Return (x, y) of the center of cell containing provided text 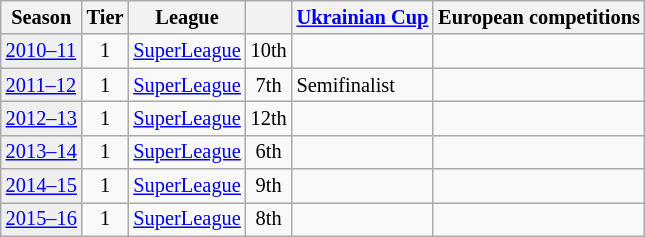
7th (269, 85)
8th (269, 219)
Ukrainian Cup (363, 17)
2015–16 (42, 219)
2011–12 (42, 85)
Season (42, 17)
12th (269, 118)
2012–13 (42, 118)
9th (269, 186)
Semifinalist (363, 85)
6th (269, 152)
2013–14 (42, 152)
Tier (106, 17)
European competitions (539, 17)
2014–15 (42, 186)
League (186, 17)
2010–11 (42, 51)
10th (269, 51)
